Identify which cell holds the provided text, then report its (x, y) central coordinate. 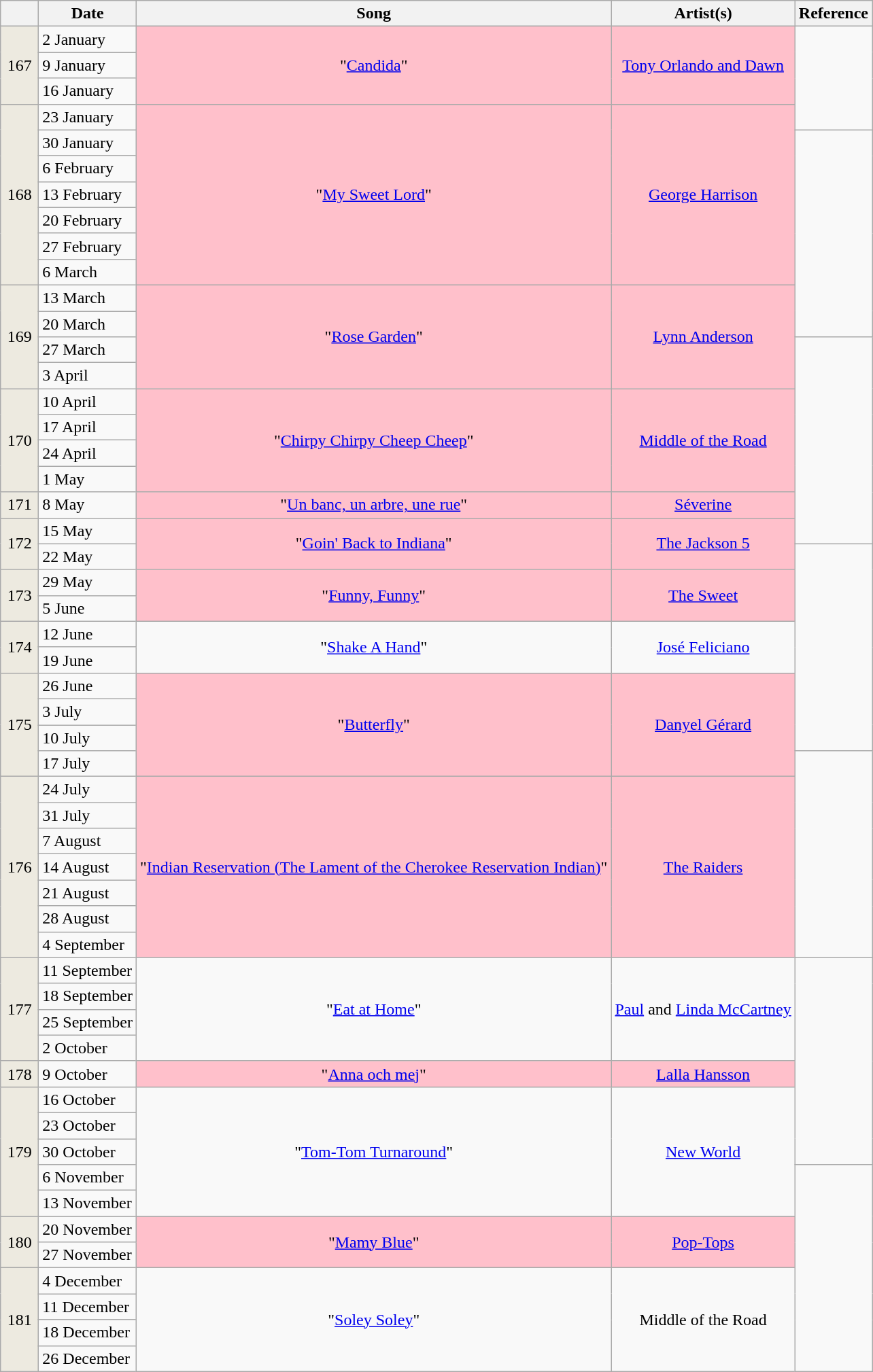
Artist(s) (703, 14)
"Shake A Hand" (374, 647)
Paul and Linda McCartney (703, 1009)
13 November (88, 1203)
George Harrison (703, 194)
174 (20, 647)
12 June (88, 634)
New World (703, 1151)
31 July (88, 815)
3 July (88, 711)
3 April (88, 376)
Tony Orlando and Dawn (703, 65)
"Indian Reservation (The Lament of the Cherokee Reservation Indian)" (374, 867)
Song (374, 14)
27 February (88, 246)
"Funny, Funny" (374, 595)
20 November (88, 1229)
22 May (88, 557)
11 September (88, 970)
172 (20, 544)
6 November (88, 1178)
6 February (88, 169)
28 August (88, 919)
"Mamy Blue" (374, 1242)
10 July (88, 737)
9 January (88, 65)
173 (20, 595)
"Tom-Tom Turnaround" (374, 1151)
"Anna och mej" (374, 1074)
"Candida" (374, 65)
17 July (88, 764)
26 June (88, 686)
Séverine (703, 505)
15 May (88, 531)
11 December (88, 1307)
16 January (88, 91)
4 September (88, 945)
170 (20, 440)
176 (20, 867)
14 August (88, 867)
13 February (88, 194)
1 May (88, 479)
José Feliciano (703, 647)
25 September (88, 1022)
The Raiders (703, 867)
175 (20, 724)
27 March (88, 350)
171 (20, 505)
167 (20, 65)
24 July (88, 790)
Reference (834, 14)
180 (20, 1242)
"Butterfly" (374, 724)
2 January (88, 39)
7 August (88, 841)
"Goin' Back to Indiana" (374, 544)
169 (20, 336)
24 April (88, 453)
The Jackson 5 (703, 544)
23 January (88, 117)
6 March (88, 272)
Danyel Gérard (703, 724)
23 October (88, 1125)
168 (20, 194)
30 October (88, 1152)
16 October (88, 1100)
10 April (88, 402)
26 December (88, 1358)
27 November (88, 1255)
17 April (88, 427)
20 February (88, 220)
5 June (88, 608)
Pop-Tops (703, 1242)
20 March (88, 324)
"My Sweet Lord" (374, 194)
18 December (88, 1333)
8 May (88, 505)
"Rose Garden" (374, 336)
30 January (88, 143)
4 December (88, 1281)
18 September (88, 996)
Lalla Hansson (703, 1074)
21 August (88, 893)
29 May (88, 582)
9 October (88, 1074)
177 (20, 1009)
Date (88, 14)
19 June (88, 660)
"Eat at Home" (374, 1009)
2 October (88, 1048)
"Chirpy Chirpy Cheep Cheep" (374, 440)
181 (20, 1320)
The Sweet (703, 595)
Lynn Anderson (703, 336)
"Un banc, un arbre, une rue" (374, 505)
"Soley Soley" (374, 1320)
13 March (88, 298)
178 (20, 1074)
179 (20, 1151)
